Determine the (x, y) coordinate at the center of the cell enclosing the given text.  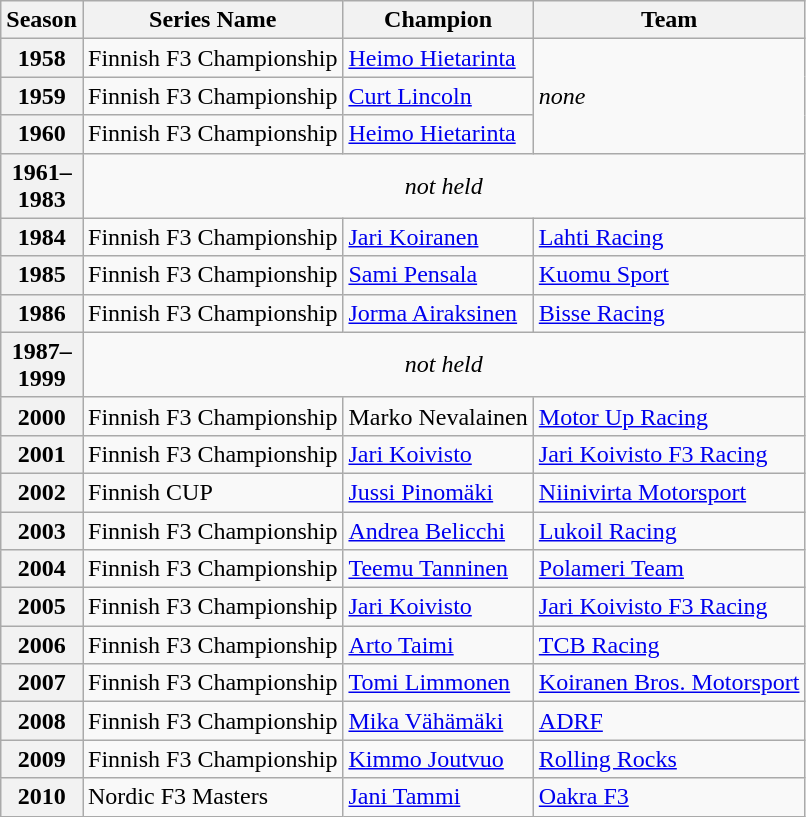
Rolling Rocks (669, 759)
Kimmo Joutvuo (438, 759)
2004 (42, 569)
1985 (42, 275)
Jorma Airaksinen (438, 313)
Finnish CUP (212, 492)
Champion (438, 20)
Lukoil Racing (669, 531)
Arto Taimi (438, 645)
Koiranen Bros. Motorsport (669, 683)
Bisse Racing (669, 313)
2009 (42, 759)
1959 (42, 96)
Kuomu Sport (669, 275)
2008 (42, 721)
2003 (42, 531)
Teemu Tanninen (438, 569)
1986 (42, 313)
2010 (42, 797)
Series Name (212, 20)
Oakra F3 (669, 797)
Tomi Limmonen (438, 683)
Team (669, 20)
Andrea Belicchi (438, 531)
2001 (42, 454)
Niinivirta Motorsport (669, 492)
Mika Vähämäki (438, 721)
Season (42, 20)
Sami Pensala (438, 275)
Motor Up Racing (669, 416)
2007 (42, 683)
2002 (42, 492)
2000 (42, 416)
1960 (42, 134)
Jani Tammi (438, 797)
1958 (42, 58)
Curt Lincoln (438, 96)
Polameri Team (669, 569)
2005 (42, 607)
Nordic F3 Masters (212, 797)
ADRF (669, 721)
1984 (42, 237)
Lahti Racing (669, 237)
Marko Nevalainen (438, 416)
1987–1999 (42, 364)
2006 (42, 645)
Jussi Pinomäki (438, 492)
Jari Koiranen (438, 237)
1961–1983 (42, 186)
TCB Racing (669, 645)
none (669, 96)
